Find where the given text appears and provide that cell's center as (X, Y) coordinate. 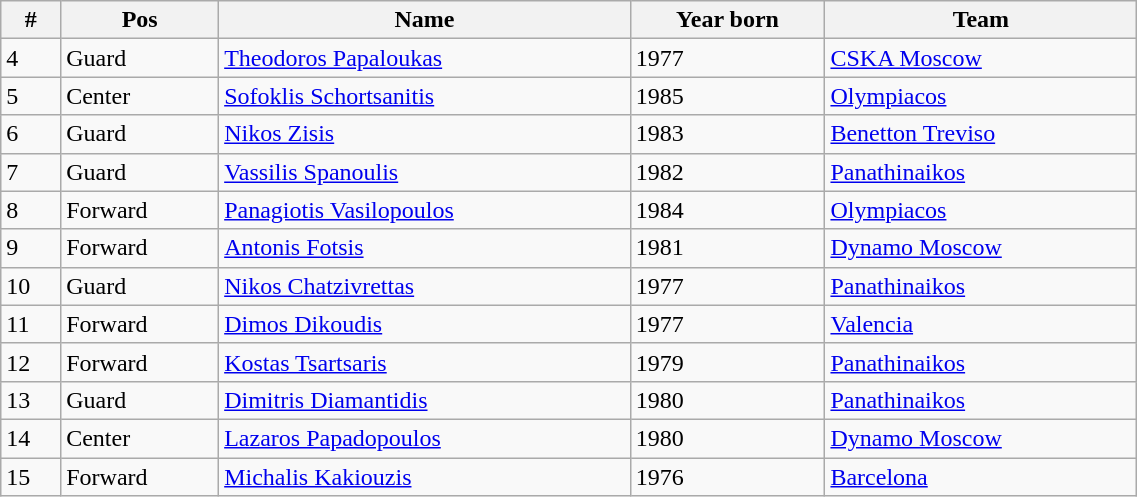
# (31, 20)
14 (31, 438)
9 (31, 248)
12 (31, 362)
1976 (728, 477)
Panagiotis Vasilopoulos (424, 210)
Nikos Zisis (424, 134)
Year born (728, 20)
Nikos Chatzivrettas (424, 286)
4 (31, 58)
Theodoros Papaloukas (424, 58)
Benetton Treviso (981, 134)
Valencia (981, 324)
Kostas Tsartsaris (424, 362)
13 (31, 400)
11 (31, 324)
1985 (728, 96)
Team (981, 20)
5 (31, 96)
Sofoklis Schortsanitis (424, 96)
Name (424, 20)
10 (31, 286)
1983 (728, 134)
Pos (140, 20)
15 (31, 477)
6 (31, 134)
1979 (728, 362)
CSKA Moscow (981, 58)
1981 (728, 248)
1984 (728, 210)
Vassilis Spanoulis (424, 172)
Dimitris Diamantidis (424, 400)
Barcelona (981, 477)
Dimos Dikoudis (424, 324)
Michalis Kakiouzis (424, 477)
1982 (728, 172)
Antonis Fotsis (424, 248)
7 (31, 172)
8 (31, 210)
Lazaros Papadopoulos (424, 438)
